Provide the (x, y) coordinate of the cell's center where the given text is located.  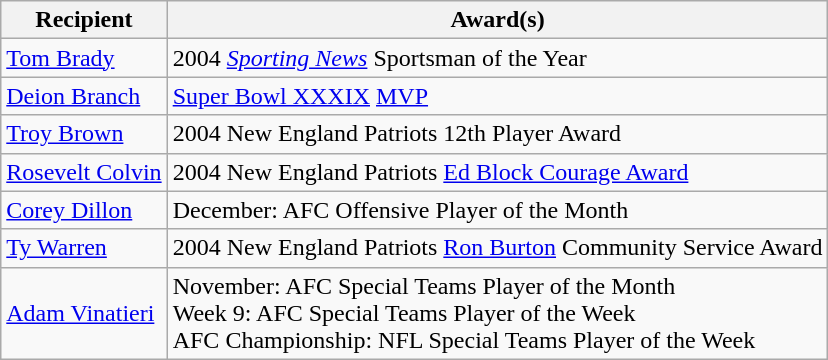
Rosevelt Colvin (84, 172)
Adam Vinatieri (84, 313)
Troy Brown (84, 134)
November: AFC Special Teams Player of the MonthWeek 9: AFC Special Teams Player of the WeekAFC Championship: NFL Special Teams Player of the Week (498, 313)
2004 New England Patriots Ed Block Courage Award (498, 172)
Super Bowl XXXIX MVP (498, 96)
December: AFC Offensive Player of the Month (498, 210)
Deion Branch (84, 96)
Corey Dillon (84, 210)
2004 New England Patriots 12th Player Award (498, 134)
Tom Brady (84, 58)
2004 Sporting News Sportsman of the Year (498, 58)
Recipient (84, 20)
Award(s) (498, 20)
Ty Warren (84, 248)
2004 New England Patriots Ron Burton Community Service Award (498, 248)
